Capture the cell that displays the provided text and extract its [X, Y] central coordinate. 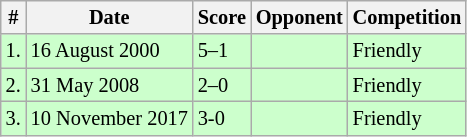
10 November 2017 [110, 118]
Date [110, 17]
3. [14, 118]
5–1 [222, 51]
1. [14, 51]
3-0 [222, 118]
2. [14, 85]
# [14, 17]
31 May 2008 [110, 85]
2–0 [222, 85]
16 August 2000 [110, 51]
Opponent [300, 17]
Competition [407, 17]
Score [222, 17]
